Detect which cell encompasses the target text, then output its [x, y] center coordinate. 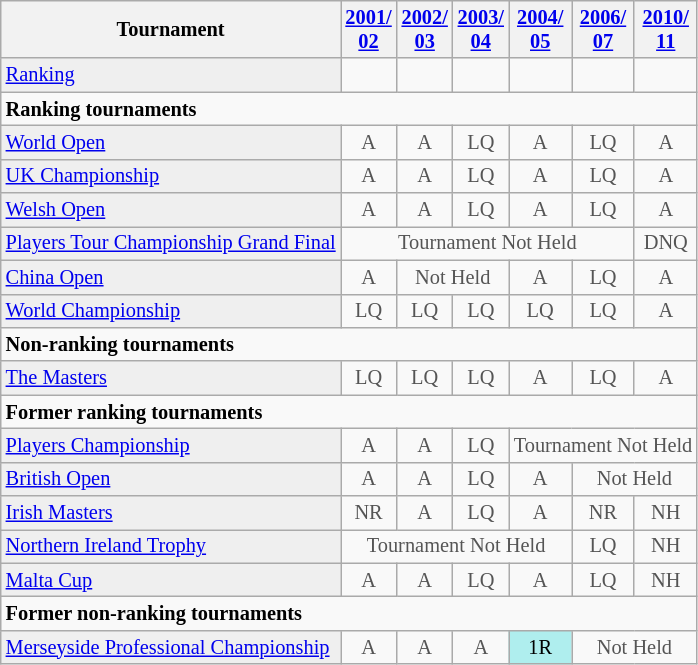
Ranking [171, 75]
World Championship [171, 311]
Northern Ireland Trophy [171, 546]
The Masters [171, 378]
Non-ranking tournaments [349, 344]
Players Tour Championship Grand Final [171, 243]
2006/07 [604, 29]
2010/11 [666, 29]
China Open [171, 277]
2002/03 [425, 29]
Ranking tournaments [349, 109]
2001/02 [368, 29]
Merseyside Professional Championship [171, 647]
1R [540, 647]
Welsh Open [171, 210]
Irish Masters [171, 513]
British Open [171, 479]
2003/04 [481, 29]
Former ranking tournaments [349, 412]
Players Championship [171, 445]
Tournament [171, 29]
World Open [171, 142]
UK Championship [171, 176]
DNQ [666, 243]
2004/05 [540, 29]
Former non-ranking tournaments [349, 613]
Malta Cup [171, 580]
